From the cell containing the given text, extract its center point as [x, y] coordinate. 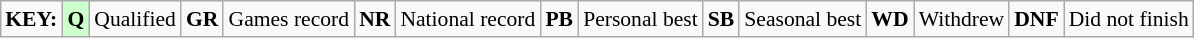
Q [76, 19]
Personal best [640, 19]
NR [374, 19]
Qualified [135, 19]
Withdrew [962, 19]
Seasonal best [802, 19]
PB [559, 19]
Games record [288, 19]
Did not finish [1129, 19]
WD [890, 19]
KEY: [31, 19]
National record [468, 19]
DNF [1036, 19]
SB [722, 19]
GR [202, 19]
